Return (X, Y) of the center of cell containing provided text 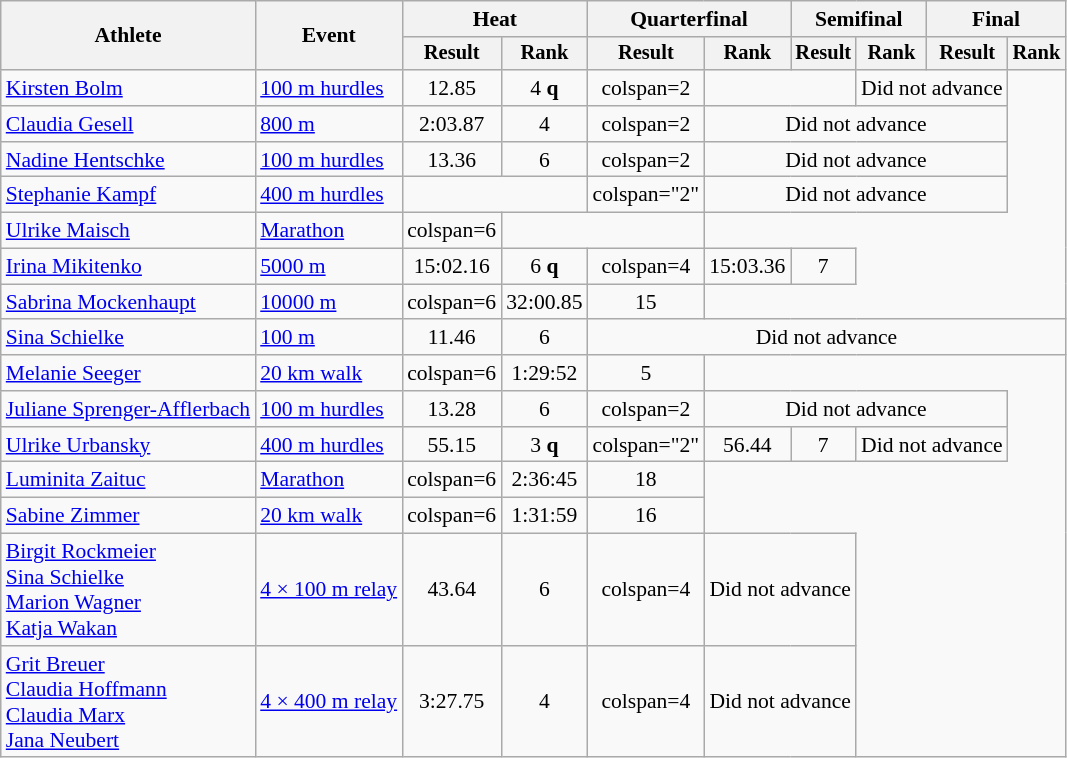
15:03.36 (747, 267)
11.46 (452, 338)
18 (646, 480)
Birgit RockmeierSina SchielkeMarion WagnerKatja Wakan (128, 590)
Ulrike Maisch (128, 231)
Sina Schielke (128, 338)
Semifinal (858, 19)
5 (646, 373)
1:29:52 (544, 373)
Heat (494, 19)
Claudia Gesell (128, 124)
Kirsten Bolm (128, 88)
4 × 400 m relay (328, 702)
2:36:45 (544, 480)
15 (646, 302)
Quarterfinal (690, 19)
2:03.87 (452, 124)
100 m (328, 338)
Juliane Sprenger-Afflerbach (128, 409)
13.36 (452, 160)
Stephanie Kampf (128, 195)
1:31:59 (544, 516)
Melanie Seeger (128, 373)
Sabine Zimmer (128, 516)
15:02.16 (452, 267)
3:27.75 (452, 702)
55.15 (452, 445)
4 × 100 m relay (328, 590)
Event (328, 36)
800 m (328, 124)
5000 m (328, 267)
Grit BreuerClaudia HoffmannClaudia MarxJana Neubert (128, 702)
32:00.85 (544, 302)
6 q (544, 267)
12.85 (452, 88)
10000 m (328, 302)
4 q (544, 88)
Sabrina Mockenhaupt (128, 302)
43.64 (452, 590)
13.28 (452, 409)
Nadine Hentschke (128, 160)
16 (646, 516)
3 q (544, 445)
Ulrike Urbansky (128, 445)
Athlete (128, 36)
Luminita Zaituc (128, 480)
Final (996, 19)
56.44 (747, 445)
Irina Mikitenko (128, 267)
